Provide the [X, Y] coordinate of the cell's center where the given text is located.  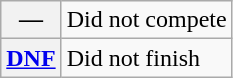
Did not compete [146, 20]
Did not finish [146, 58]
— [31, 20]
DNF [31, 58]
